Find where the given text appears and provide that cell's center as (x, y) coordinate. 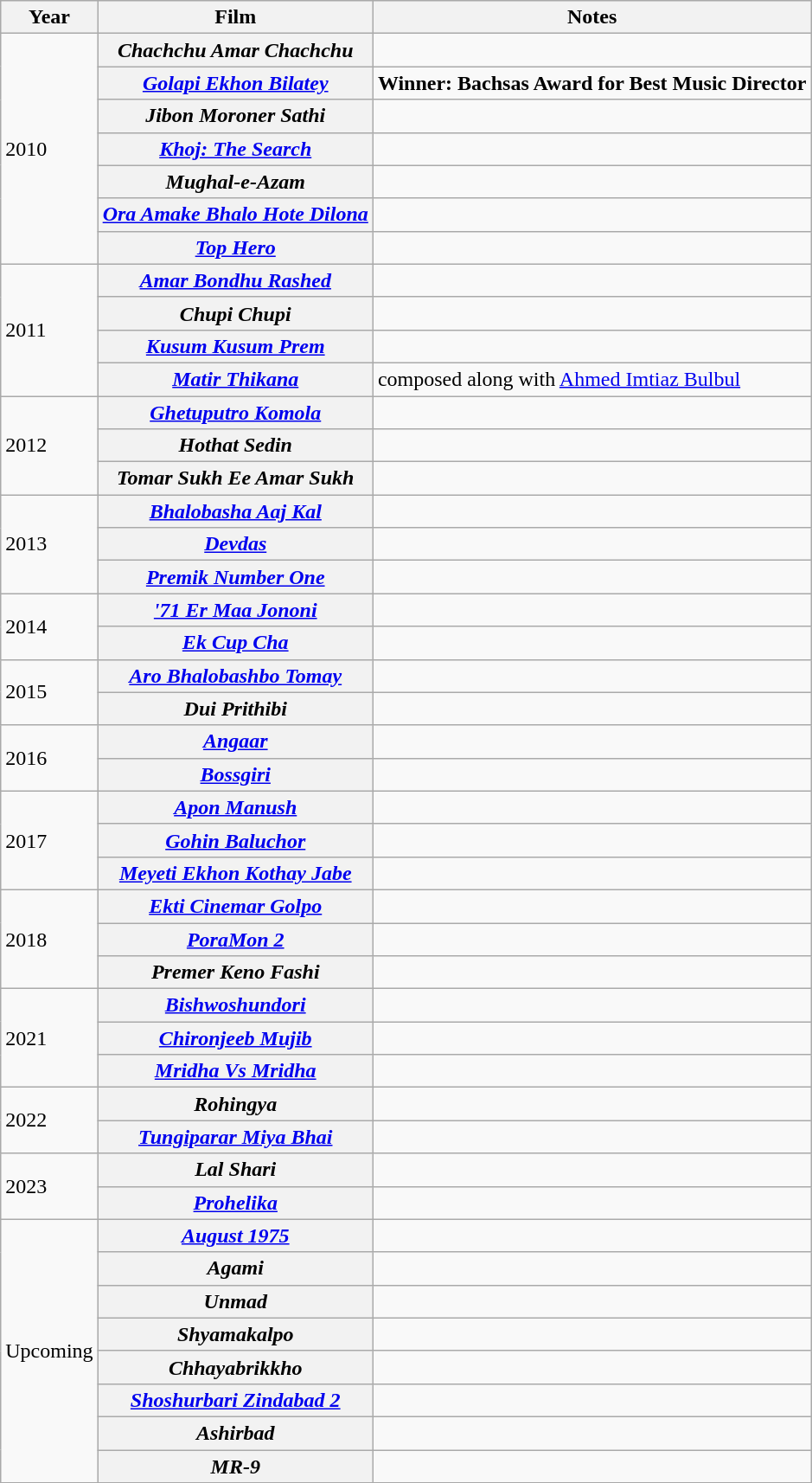
Lal Shari (235, 1170)
Premik Number One (235, 577)
2012 (49, 446)
Bishwoshundori (235, 1005)
Chironjeeb Mujib (235, 1038)
Mughal-e-Azam (235, 182)
2010 (49, 149)
2013 (49, 544)
Kusum Kusum Prem (235, 346)
Year (49, 17)
Agami (235, 1268)
Rohingya (235, 1104)
MR-9 (235, 1467)
Khoj: The Search (235, 149)
Ghetuputro Komola (235, 413)
Matir Thikana (235, 379)
Chhayabrikkho (235, 1367)
2016 (49, 758)
PoraMon 2 (235, 939)
Angaar (235, 741)
Shoshurbari Zindabad 2 (235, 1400)
Jibon Moroner Sathi (235, 116)
Bhalobasha Aaj Kal (235, 511)
Apon Manush (235, 807)
2017 (49, 840)
August 1975 (235, 1236)
Gohin Baluchor (235, 840)
Unmad (235, 1301)
Ekti Cinemar Golpo (235, 906)
Chupi Chupi (235, 313)
2015 (49, 692)
Amar Bondhu Rashed (235, 280)
composed along with Ahmed Imtiaz Bulbul (591, 379)
Golapi Ekhon Bilatey (235, 83)
Ashirbad (235, 1433)
'71 Er Maa Jononi (235, 610)
Film (235, 17)
Shyamakalpo (235, 1334)
Notes (591, 17)
Tungiparar Miya Bhai (235, 1137)
2018 (49, 939)
Meyeti Ekhon Kothay Jabe (235, 873)
Tomar Sukh Ee Amar Sukh (235, 478)
2022 (49, 1120)
2011 (49, 330)
Aro Bhalobashbo Tomay (235, 676)
Premer Keno Fashi (235, 973)
2021 (49, 1038)
Hothat Sedin (235, 446)
Top Hero (235, 247)
2014 (49, 626)
Chachchu Amar Chachchu (235, 50)
Bossgiri (235, 774)
Prohelika (235, 1203)
2023 (49, 1186)
Upcoming (49, 1351)
Ora Amake Bhalo Hote Dilona (235, 215)
Devdas (235, 544)
Ek Cup Cha (235, 643)
Dui Prithibi (235, 709)
Mridha Vs Mridha (235, 1071)
Winner: Bachsas Award for Best Music Director (591, 83)
